From the cell containing the given text, extract its center point as (x, y) coordinate. 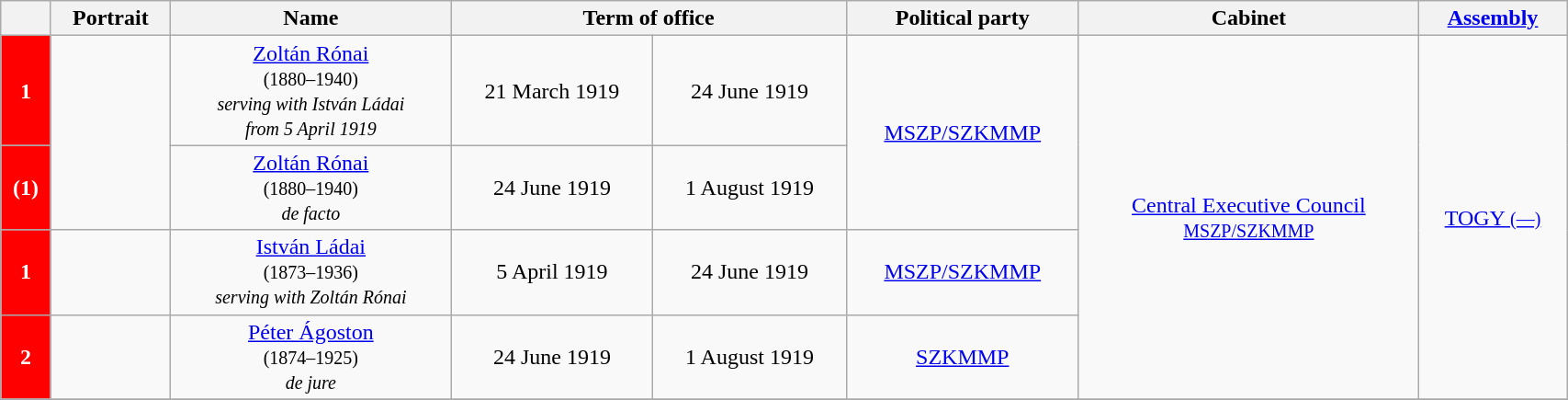
Cabinet (1248, 18)
Assembly (1492, 18)
SZKMMP (963, 357)
Central Executive CouncilMSZP/SZKMMP (1248, 217)
2 (26, 357)
(1) (26, 188)
Name (310, 18)
TOGY (—) (1492, 217)
Péter Ágoston(1874–1925)de jure (310, 357)
Zoltán Rónai(1880–1940)serving with István Ládaifrom 5 April 1919 (310, 90)
5 April 1919 (552, 272)
Portrait (110, 18)
Zoltán Rónai(1880–1940)de facto (310, 188)
Term of office (649, 18)
István Ládai(1873–1936)serving with Zoltán Rónai (310, 272)
Political party (963, 18)
21 March 1919 (552, 90)
